From the cell containing the given text, extract its center point as [x, y] coordinate. 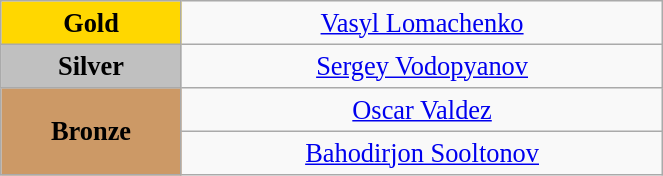
Sergey Vodopyanov [422, 66]
Vasyl Lomachenko [422, 22]
Silver [92, 66]
Oscar Valdez [422, 109]
Gold [92, 22]
Bahodirjon Sooltonov [422, 153]
Bronze [92, 130]
